Extract the (X, Y) coordinate from the center of the cell holding the provided text.  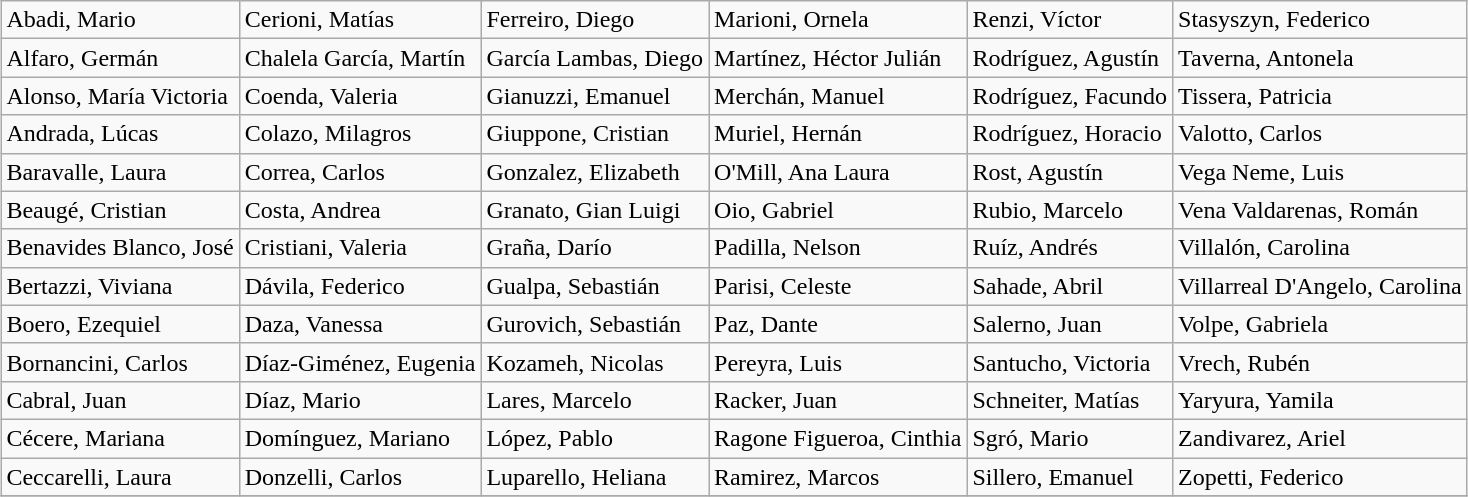
Bertazzi, Viviana (120, 286)
Cerioni, Matías (360, 20)
Zandivarez, Ariel (1320, 438)
Pereyra, Luis (838, 362)
Andrada, Lúcas (120, 134)
Renzi, Víctor (1070, 20)
Costa, Andrea (360, 210)
Abadi, Mario (120, 20)
Cristiani, Valeria (360, 248)
Rodríguez, Facundo (1070, 96)
Rodríguez, Horacio (1070, 134)
Daza, Vanessa (360, 324)
Salerno, Juan (1070, 324)
Santucho, Victoria (1070, 362)
Paz, Dante (838, 324)
Cabral, Juan (120, 400)
Oio, Gabriel (838, 210)
Racker, Juan (838, 400)
Vega Neme, Luis (1320, 172)
Gonzalez, Elizabeth (595, 172)
Lares, Marcelo (595, 400)
Marioni, Ornela (838, 20)
Valotto, Carlos (1320, 134)
Sillero, Emanuel (1070, 477)
Díaz, Mario (360, 400)
Boero, Ezequiel (120, 324)
Parisi, Celeste (838, 286)
Beaugé, Cristian (120, 210)
Rost, Agustín (1070, 172)
Donzelli, Carlos (360, 477)
Dávila, Federico (360, 286)
Baravalle, Laura (120, 172)
Sgró, Mario (1070, 438)
Alfaro, Germán (120, 58)
Díaz-Giménez, Eugenia (360, 362)
López, Pablo (595, 438)
Giuppone, Cristian (595, 134)
Ruíz, Andrés (1070, 248)
Gualpa, Sebastián (595, 286)
Ramirez, Marcos (838, 477)
Chalela García, Martín (360, 58)
Volpe, Gabriela (1320, 324)
Kozameh, Nicolas (595, 362)
Yaryura, Yamila (1320, 400)
Stasyszyn, Federico (1320, 20)
Luparello, Heliana (595, 477)
Graña, Darío (595, 248)
Martínez, Héctor Julián (838, 58)
Bornancini, Carlos (120, 362)
Coenda, Valeria (360, 96)
Colazo, Milagros (360, 134)
Correa, Carlos (360, 172)
Padilla, Nelson (838, 248)
Sahade, Abril (1070, 286)
Schneiter, Matías (1070, 400)
Benavides Blanco, José (120, 248)
Rubio, Marcelo (1070, 210)
Gianuzzi, Emanuel (595, 96)
Alonso, María Victoria (120, 96)
Merchán, Manuel (838, 96)
Villalón, Carolina (1320, 248)
Vena Valdarenas, Román (1320, 210)
Villarreal D'Angelo, Carolina (1320, 286)
Ceccarelli, Laura (120, 477)
Rodríguez, Agustín (1070, 58)
Cécere, Mariana (120, 438)
Ferreiro, Diego (595, 20)
O'Mill, Ana Laura (838, 172)
García Lambas, Diego (595, 58)
Taverna, Antonela (1320, 58)
Muriel, Hernán (838, 134)
Gurovich, Sebastián (595, 324)
Vrech, Rubén (1320, 362)
Tissera, Patricia (1320, 96)
Ragone Figueroa, Cinthia (838, 438)
Zopetti, Federico (1320, 477)
Domínguez, Mariano (360, 438)
Granato, Gian Luigi (595, 210)
